Search for the cell housing the specified text and yield its (x, y) center coordinate. 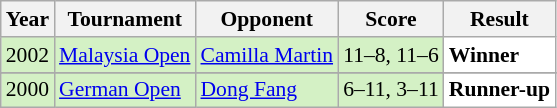
11–8, 11–6 (391, 55)
2002 (28, 55)
6–11, 3–11 (391, 90)
Runner-up (500, 90)
Dong Fang (266, 90)
Year (28, 19)
2000 (28, 90)
Tournament (124, 19)
Winner (500, 55)
Score (391, 19)
Camilla Martin (266, 55)
Result (500, 19)
Malaysia Open (124, 55)
German Open (124, 90)
Opponent (266, 19)
